Provide the [x, y] coordinate of the cell's center where the given text is located.  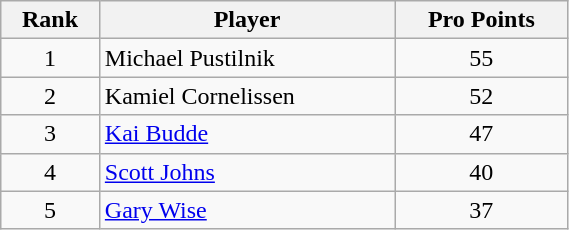
Michael Pustilnik [246, 58]
Pro Points [482, 20]
1 [50, 58]
Gary Wise [246, 210]
5 [50, 210]
37 [482, 210]
3 [50, 134]
47 [482, 134]
40 [482, 172]
2 [50, 96]
Rank [50, 20]
Kai Budde [246, 134]
Kamiel Cornelissen [246, 96]
55 [482, 58]
Player [246, 20]
52 [482, 96]
Scott Johns [246, 172]
4 [50, 172]
